Pinpoint the cell where the given text exists, returning its (X, Y) midpoint coordinate. 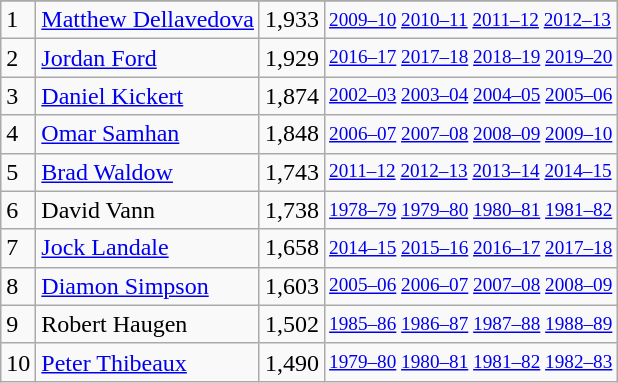
2002–03 2003–04 2004–05 2005–06 (471, 96)
2005–06 2006–07 2007–08 2008–09 (471, 286)
1,848 (292, 134)
1,929 (292, 58)
Robert Haugen (148, 324)
1,874 (292, 96)
Brad Waldow (148, 172)
8 (18, 286)
1,502 (292, 324)
7 (18, 248)
1978–79 1979–80 1980–81 1981–82 (471, 210)
10 (18, 362)
5 (18, 172)
1,490 (292, 362)
3 (18, 96)
2011–12 2012–13 2013–14 2014–15 (471, 172)
Jordan Ford (148, 58)
1,738 (292, 210)
2 (18, 58)
Jock Landale (148, 248)
1,743 (292, 172)
2006–07 2007–08 2008–09 2009–10 (471, 134)
1 (18, 20)
Matthew Dellavedova (148, 20)
9 (18, 324)
1979–80 1980–81 1981–82 1982–83 (471, 362)
1985–86 1986–87 1987–88 1988–89 (471, 324)
Omar Samhan (148, 134)
David Vann (148, 210)
2016–17 2017–18 2018–19 2019–20 (471, 58)
1,933 (292, 20)
4 (18, 134)
2009–10 2010–11 2011–12 2012–13 (471, 20)
Peter Thibeaux (148, 362)
1,603 (292, 286)
2014–15 2015–16 2016–17 2017–18 (471, 248)
Daniel Kickert (148, 96)
Diamon Simpson (148, 286)
1,658 (292, 248)
6 (18, 210)
